Return the (x, y) coordinate for the center point of the cell that contains the specified text.  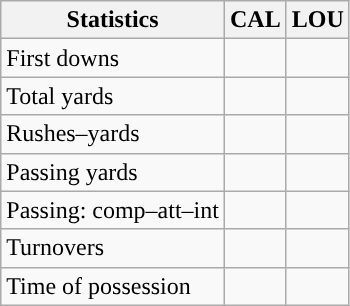
Rushes–yards (113, 134)
Passing: comp–att–int (113, 210)
Statistics (113, 20)
LOU (318, 20)
Total yards (113, 96)
Time of possession (113, 286)
Turnovers (113, 248)
Passing yards (113, 172)
CAL (255, 20)
First downs (113, 58)
